Return the [x, y] coordinate for the center point of the cell that contains the specified text.  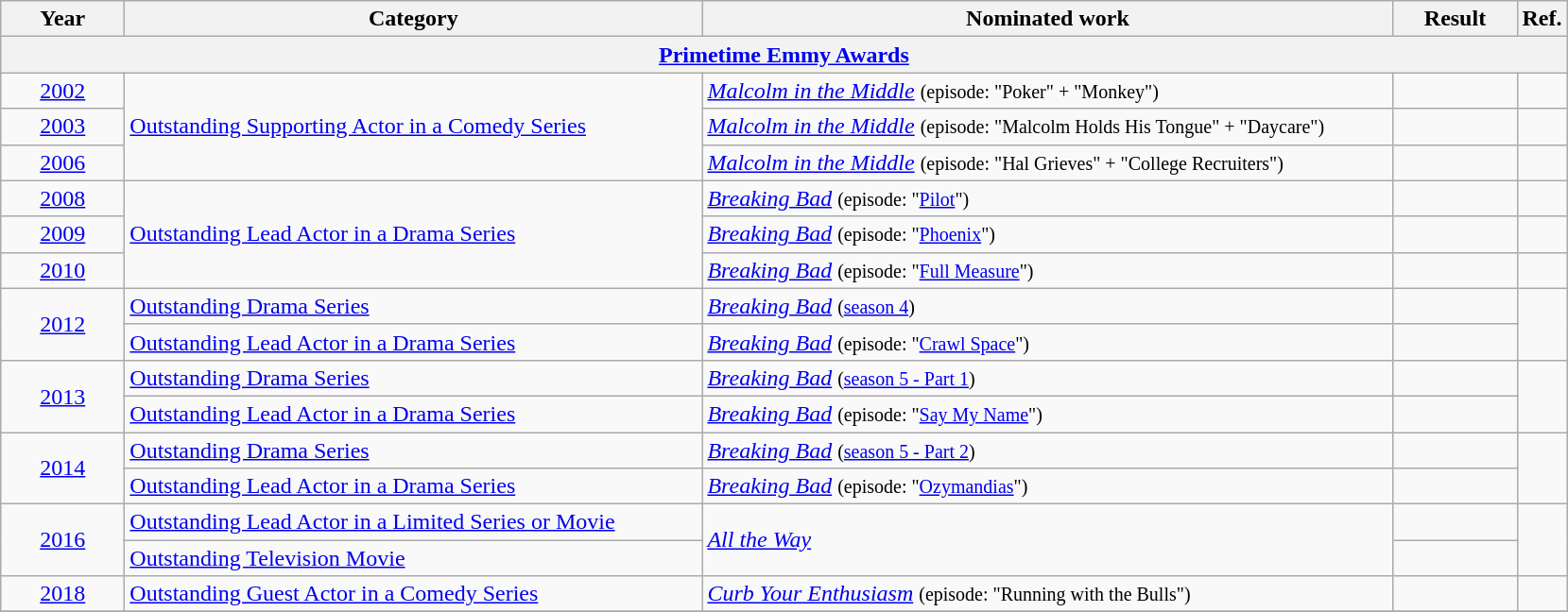
Outstanding Supporting Actor in a Comedy Series [414, 127]
2010 [62, 270]
2013 [62, 396]
Breaking Bad (season 5 - Part 2) [1047, 450]
2014 [62, 468]
2018 [62, 594]
Malcolm in the Middle (episode: "Malcolm Holds His Tongue" + "Daycare") [1047, 127]
Breaking Bad (episode: "Ozymandias") [1047, 486]
Nominated work [1047, 19]
Breaking Bad (season 5 - Part 1) [1047, 378]
2012 [62, 324]
Ref. [1542, 19]
Year [62, 19]
All the Way [1047, 540]
Breaking Bad (episode: "Crawl Space") [1047, 342]
Breaking Bad (episode: "Say My Name") [1047, 414]
2002 [62, 91]
Outstanding Guest Actor in a Comedy Series [414, 594]
2003 [62, 127]
Breaking Bad (season 4) [1047, 306]
Primetime Emmy Awards [784, 55]
Malcolm in the Middle (episode: "Hal Grieves" + "College Recruiters") [1047, 162]
Breaking Bad (episode: "Full Measure") [1047, 270]
Breaking Bad (episode: "Phoenix") [1047, 234]
Category [414, 19]
2006 [62, 162]
2008 [62, 198]
Result [1456, 19]
Breaking Bad (episode: "Pilot") [1047, 198]
2016 [62, 540]
Outstanding Television Movie [414, 558]
Outstanding Lead Actor in a Limited Series or Movie [414, 522]
Curb Your Enthusiasm (episode: "Running with the Bulls") [1047, 594]
2009 [62, 234]
Malcolm in the Middle (episode: "Poker" + "Monkey") [1047, 91]
